Provide the [X, Y] coordinate of the cell's center where the given text is located.  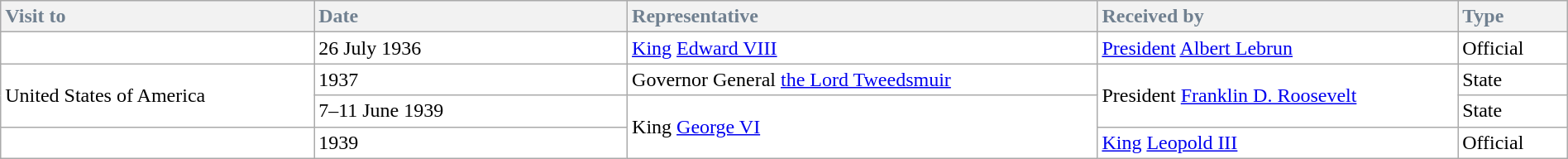
Date [471, 17]
King George VI [863, 127]
26 July 1936 [471, 48]
Type [1513, 17]
Received by [1278, 17]
President Albert Lebrun [1278, 48]
United States of America [157, 95]
1939 [471, 142]
Governor General the Lord Tweedsmuir [863, 79]
President Franklin D. Roosevelt [1278, 95]
King Leopold III [1278, 142]
Visit to [157, 17]
King Edward VIII [863, 48]
7–11 June 1939 [471, 111]
1937 [471, 79]
Representative [863, 17]
